Provide the (x, y) coordinate of the cell's center where the given text is located.  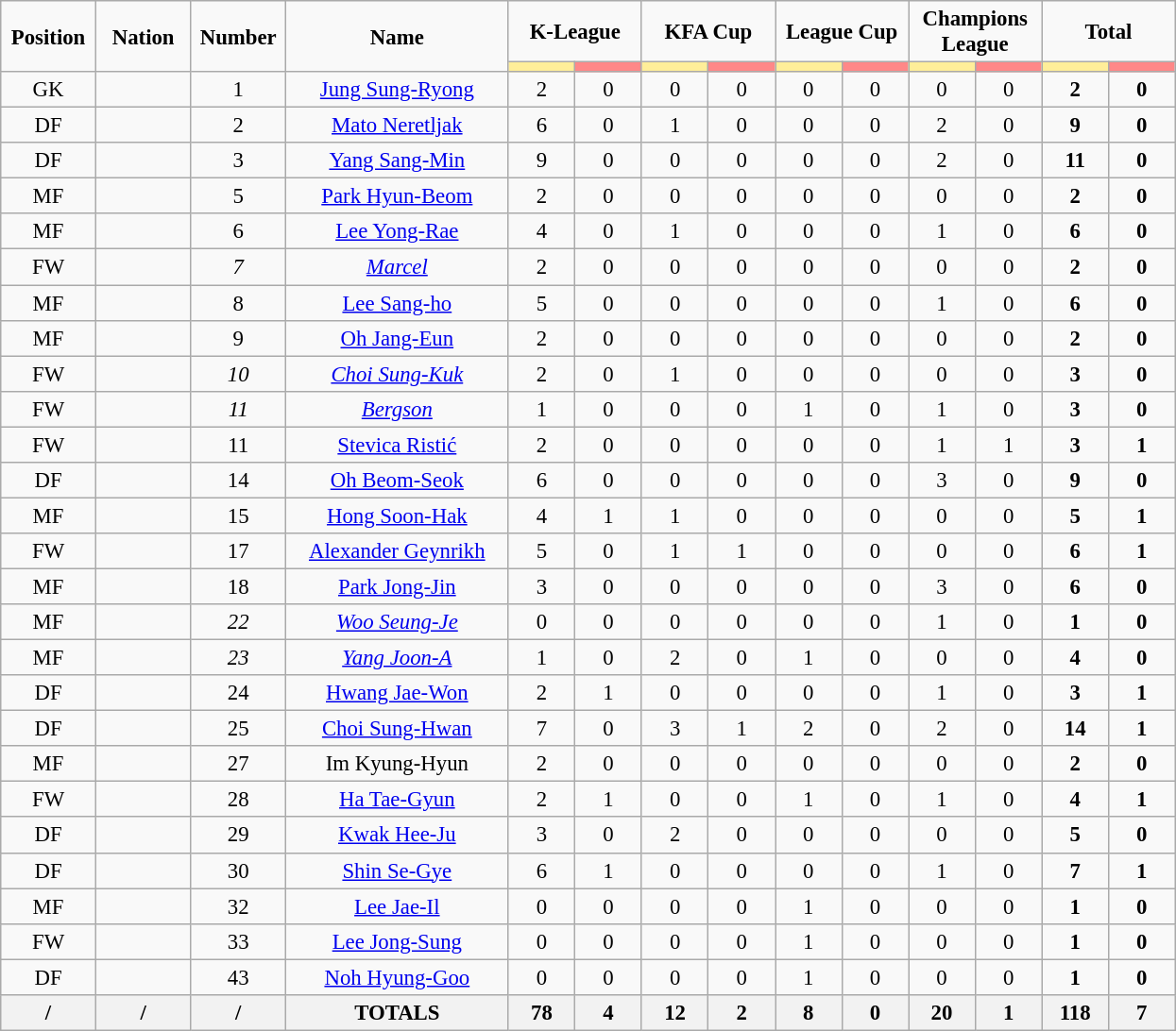
Hong Soon-Hak (398, 515)
Park Jong-Jin (398, 586)
12 (674, 1013)
Ha Tae-Gyun (398, 800)
GK (49, 90)
29 (238, 836)
Woo Seung-Je (398, 622)
Alexander Geynrikh (398, 551)
20 (943, 1013)
Marcel (398, 267)
30 (238, 870)
Stevica Ristić (398, 445)
Yang Sang-Min (398, 161)
Lee Jong-Sung (398, 941)
Park Hyun-Beom (398, 196)
118 (1075, 1013)
KFA Cup (708, 32)
Im Kyung-Hyun (398, 764)
78 (542, 1013)
Position (49, 36)
Choi Sung-Kuk (398, 374)
28 (238, 800)
Noh Hyung-Goo (398, 977)
Kwak Hee-Ju (398, 836)
Jung Sung-Ryong (398, 90)
Shin Se-Gye (398, 870)
Number (238, 36)
Name (398, 36)
Lee Yong-Rae (398, 231)
Oh Beom-Seok (398, 481)
10 (238, 374)
Lee Jae-Il (398, 906)
Nation (144, 36)
Bergson (398, 409)
25 (238, 729)
TOTALS (398, 1013)
Yang Joon-A (398, 658)
Hwang Jae-Won (398, 693)
33 (238, 941)
23 (238, 658)
18 (238, 586)
15 (238, 515)
Champions League (975, 32)
Total (1109, 32)
Choi Sung-Hwan (398, 729)
32 (238, 906)
22 (238, 622)
24 (238, 693)
Mato Neretljak (398, 126)
43 (238, 977)
Oh Jang-Eun (398, 338)
League Cup (841, 32)
Lee Sang-ho (398, 303)
27 (238, 764)
K-League (574, 32)
17 (238, 551)
